Extract the (X, Y) coordinate from the center of the cell holding the provided text.  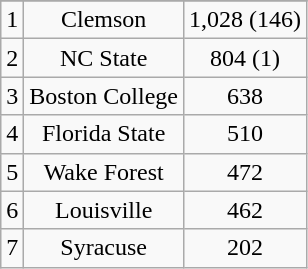
Clemson (104, 20)
5 (12, 172)
Syracuse (104, 248)
638 (246, 96)
1,028 (146) (246, 20)
3 (12, 96)
462 (246, 210)
4 (12, 134)
510 (246, 134)
Louisville (104, 210)
Florida State (104, 134)
NC State (104, 58)
Boston College (104, 96)
1 (12, 20)
202 (246, 248)
2 (12, 58)
6 (12, 210)
7 (12, 248)
804 (1) (246, 58)
Wake Forest (104, 172)
472 (246, 172)
